Detect which cell encompasses the target text, then output its [x, y] center coordinate. 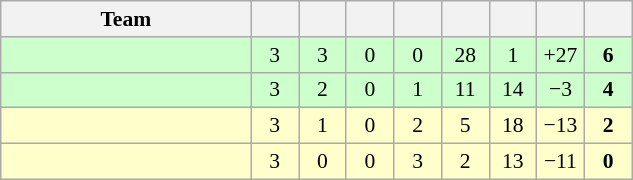
5 [465, 126]
18 [513, 126]
28 [465, 55]
13 [513, 162]
+27 [561, 55]
−11 [561, 162]
−13 [561, 126]
−3 [561, 90]
Team [126, 19]
14 [513, 90]
11 [465, 90]
4 [608, 90]
6 [608, 55]
